Locate the cell with the specified text and output its [x, y] center coordinate. 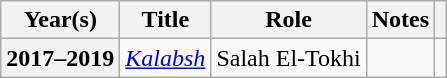
Kalabsh [166, 58]
Year(s) [60, 20]
Salah El-Tokhi [288, 58]
Role [288, 20]
2017–2019 [60, 58]
Title [166, 20]
Notes [400, 20]
